For the text-containing cell, return its midpoint in (x, y) coordinate format. 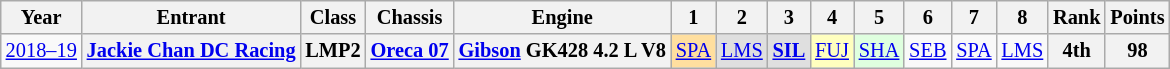
8 (1023, 17)
98 (1137, 51)
2 (742, 17)
3 (790, 17)
SIL (790, 51)
Entrant (192, 17)
Year (42, 17)
Engine (562, 17)
Gibson GK428 4.2 L V8 (562, 51)
Oreca 07 (410, 51)
Jackie Chan DC Racing (192, 51)
5 (879, 17)
LMP2 (332, 51)
4th (1076, 51)
2018–19 (42, 51)
FUJ (832, 51)
SEB (928, 51)
Chassis (410, 17)
Points (1137, 17)
6 (928, 17)
Rank (1076, 17)
1 (694, 17)
4 (832, 17)
SHA (879, 51)
Class (332, 17)
7 (974, 17)
